From the cell containing the given text, extract its center point as (X, Y) coordinate. 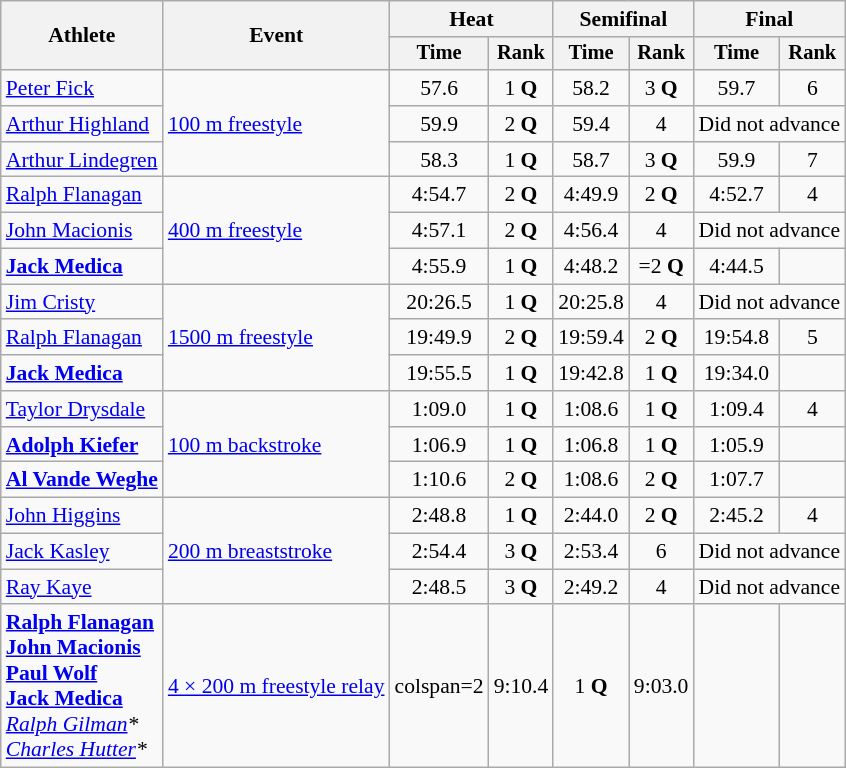
400 m freestyle (276, 230)
1:05.9 (736, 445)
2:44.0 (590, 516)
9:03.0 (662, 686)
Ralph FlanaganJohn MacionisPaul WolfJack MedicaRalph Gilman*Charles Hutter* (82, 686)
7 (812, 160)
4:52.7 (736, 195)
Arthur Highland (82, 124)
Athlete (82, 36)
2:53.4 (590, 552)
Adolph Kiefer (82, 445)
Peter Fick (82, 88)
1:09.4 (736, 409)
4:57.1 (440, 231)
1:09.0 (440, 409)
2:54.4 (440, 552)
59.7 (736, 88)
1:06.9 (440, 445)
2:49.2 (590, 587)
4:55.9 (440, 267)
2:45.2 (736, 516)
Arthur Lindegren (82, 160)
20:25.8 (590, 302)
4 × 200 m freestyle relay (276, 686)
19:55.5 (440, 373)
Jim Cristy (82, 302)
Semifinal (623, 19)
9:10.4 (522, 686)
Ray Kaye (82, 587)
2:48.5 (440, 587)
200 m breaststroke (276, 552)
Heat (472, 19)
4:49.9 (590, 195)
100 m freestyle (276, 124)
Taylor Drysdale (82, 409)
19:59.4 (590, 338)
59.4 (590, 124)
4:54.7 (440, 195)
20:26.5 (440, 302)
colspan=2 (440, 686)
19:54.8 (736, 338)
5 (812, 338)
58.7 (590, 160)
1:06.8 (590, 445)
58.3 (440, 160)
4:44.5 (736, 267)
John Higgins (82, 516)
4:48.2 (590, 267)
57.6 (440, 88)
Event (276, 36)
1:10.6 (440, 480)
2:48.8 (440, 516)
1:07.7 (736, 480)
1500 m freestyle (276, 338)
Final (769, 19)
John Macionis (82, 231)
=2 Q (662, 267)
19:42.8 (590, 373)
100 m backstroke (276, 444)
4:56.4 (590, 231)
19:49.9 (440, 338)
19:34.0 (736, 373)
Jack Kasley (82, 552)
Al Vande Weghe (82, 480)
58.2 (590, 88)
